Identify which cell holds the provided text, then report its [X, Y] central coordinate. 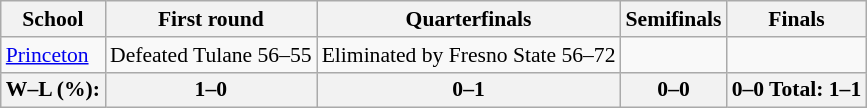
Eliminated by Fresno State 56–72 [469, 55]
School [53, 19]
Quarterfinals [469, 19]
Finals [797, 19]
First round [211, 19]
Princeton [53, 55]
1–0 [211, 90]
Defeated Tulane 56–55 [211, 55]
0–1 [469, 90]
W–L (%): [53, 90]
0–0 [674, 90]
Semifinals [674, 19]
0–0 Total: 1–1 [797, 90]
